Capture the cell that displays the provided text and extract its [X, Y] central coordinate. 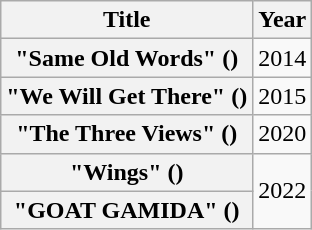
Title [127, 20]
"The Three Views" () [127, 134]
2022 [282, 191]
2015 [282, 96]
Year [282, 20]
"Same Old Words" () [127, 58]
2014 [282, 58]
"Wings" () [127, 172]
"We Will Get There" () [127, 96]
"GOAT GAMIDA" () [127, 210]
2020 [282, 134]
